From the cell containing the given text, extract its center point as [x, y] coordinate. 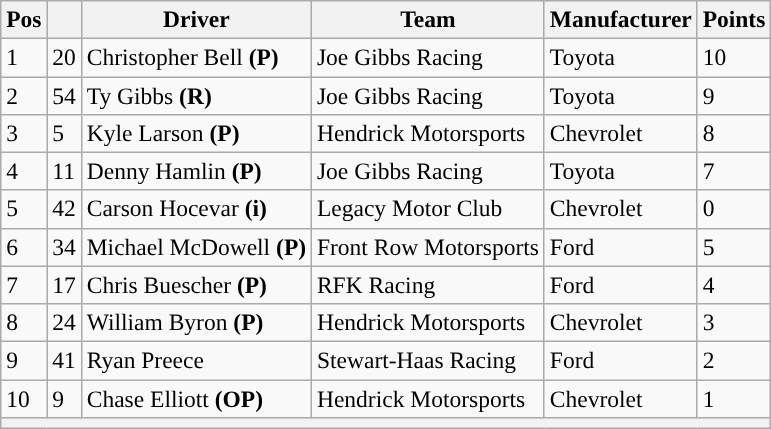
Chase Elliott (OP) [196, 398]
Stewart-Haas Racing [428, 360]
Carson Hocevar (i) [196, 209]
Denny Hamlin (P) [196, 171]
17 [64, 285]
Legacy Motor Club [428, 209]
11 [64, 171]
42 [64, 209]
Ryan Preece [196, 360]
54 [64, 95]
6 [24, 247]
RFK Racing [428, 285]
Michael McDowell (P) [196, 247]
Points [734, 19]
Team [428, 19]
Pos [24, 19]
William Byron (P) [196, 322]
Manufacturer [620, 19]
24 [64, 322]
0 [734, 209]
Kyle Larson (P) [196, 133]
Driver [196, 19]
Christopher Bell (P) [196, 57]
Chris Buescher (P) [196, 285]
Front Row Motorsports [428, 247]
20 [64, 57]
Ty Gibbs (R) [196, 95]
41 [64, 360]
34 [64, 247]
